From the cell containing the given text, extract its center point as (x, y) coordinate. 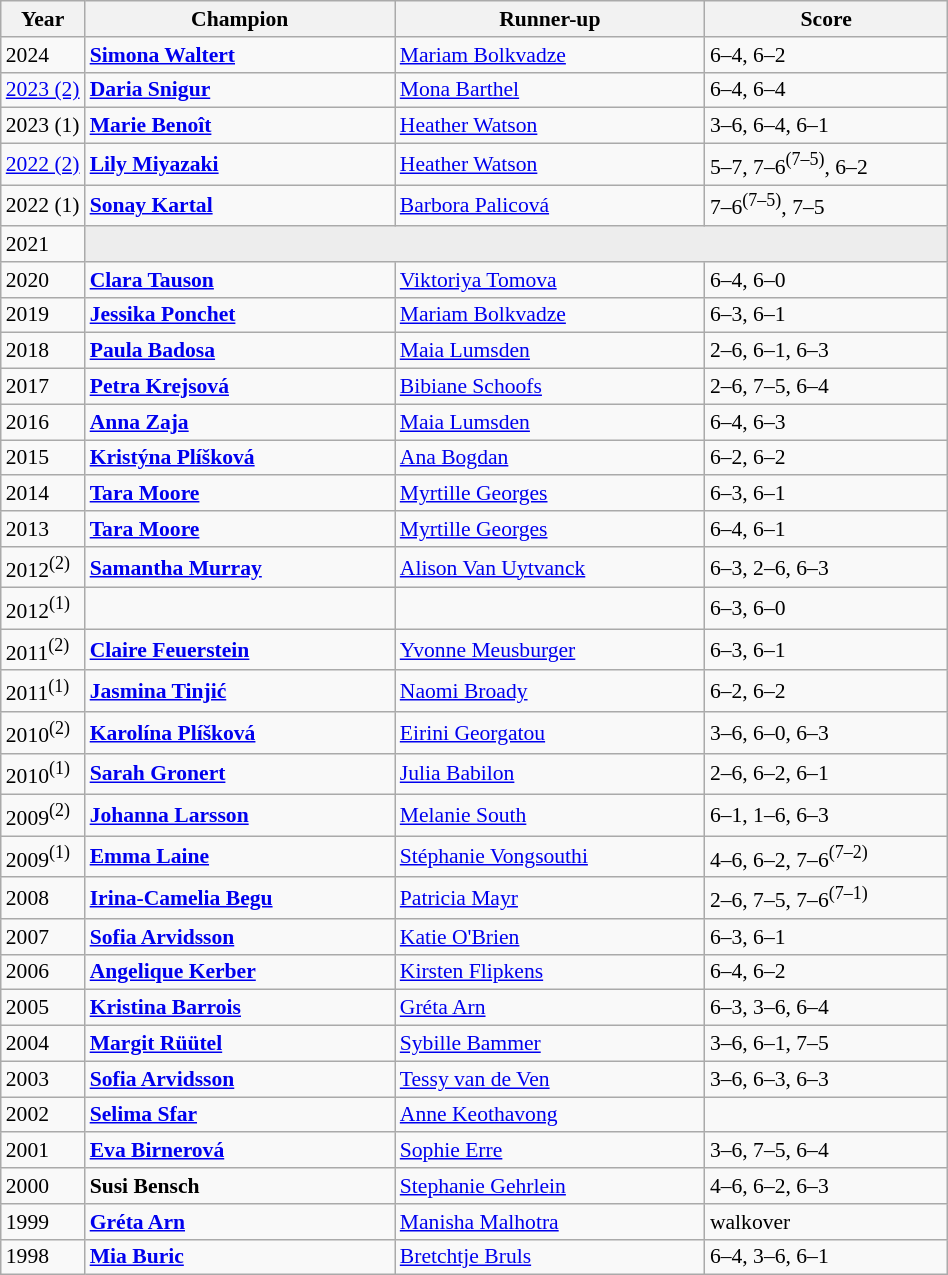
2–6, 6–1, 6–3 (826, 351)
2010(2) (43, 732)
Emma Laine (240, 856)
Samantha Murray (240, 568)
Jasmina Tinjić (240, 692)
Marie Benoît (240, 126)
2023 (2) (43, 90)
Julia Babilon (550, 774)
3–6, 6–3, 6–3 (826, 1079)
7–6(7–5), 7–5 (826, 206)
Jessika Ponchet (240, 316)
1998 (43, 1257)
Eva Birnerová (240, 1151)
Runner-up (550, 19)
Kirsten Flipkens (550, 972)
2002 (43, 1115)
6–4, 6–3 (826, 422)
Naomi Broady (550, 692)
2005 (43, 1008)
Kristina Barrois (240, 1008)
2001 (43, 1151)
Viktoriya Tomova (550, 280)
Kristýna Plíšková (240, 458)
Barbora Palicová (550, 206)
Clara Tauson (240, 280)
4–6, 6–2, 6–3 (826, 1186)
1999 (43, 1222)
2024 (43, 55)
2017 (43, 387)
2020 (43, 280)
walkover (826, 1222)
Alison Van Uytvanck (550, 568)
2000 (43, 1186)
2014 (43, 494)
Angelique Kerber (240, 972)
2022 (1) (43, 206)
Selima Sfar (240, 1115)
2004 (43, 1044)
2012(2) (43, 568)
Paula Badosa (240, 351)
Anna Zaja (240, 422)
Susi Bensch (240, 1186)
2011(2) (43, 650)
2–6, 6–2, 6–1 (826, 774)
Stephanie Gehrlein (550, 1186)
2009(2) (43, 816)
2021 (43, 244)
6–3, 3–6, 6–4 (826, 1008)
Patricia Mayr (550, 898)
Sybille Bammer (550, 1044)
Irina-Camelia Begu (240, 898)
Johanna Larsson (240, 816)
2019 (43, 316)
Sophie Erre (550, 1151)
2011(1) (43, 692)
2016 (43, 422)
6–4, 3–6, 6–1 (826, 1257)
2012(1) (43, 608)
2013 (43, 529)
Sarah Gronert (240, 774)
Bretchtje Bruls (550, 1257)
Mia Buric (240, 1257)
Sonay Kartal (240, 206)
2015 (43, 458)
Tessy van de Ven (550, 1079)
Margit Rüütel (240, 1044)
2023 (1) (43, 126)
6–3, 2–6, 6–3 (826, 568)
6–3, 6–0 (826, 608)
Daria Snigur (240, 90)
Claire Feuerstein (240, 650)
Karolína Plíšková (240, 732)
2009(1) (43, 856)
3–6, 6–4, 6–1 (826, 126)
Stéphanie Vongsouthi (550, 856)
2–6, 7–5, 6–4 (826, 387)
Bibiane Schoofs (550, 387)
6–4, 6–4 (826, 90)
Lily Miyazaki (240, 164)
Eirini Georgatou (550, 732)
Melanie South (550, 816)
2003 (43, 1079)
4–6, 6–2, 7–6(7–2) (826, 856)
6–1, 1–6, 6–3 (826, 816)
3–6, 6–1, 7–5 (826, 1044)
2022 (2) (43, 164)
Simona Waltert (240, 55)
2018 (43, 351)
Champion (240, 19)
2008 (43, 898)
2007 (43, 937)
Yvonne Meusburger (550, 650)
5–7, 7–6(7–5), 6–2 (826, 164)
2010(1) (43, 774)
3–6, 7–5, 6–4 (826, 1151)
Year (43, 19)
Mona Barthel (550, 90)
6–4, 6–0 (826, 280)
Katie O'Brien (550, 937)
Score (826, 19)
Anne Keothavong (550, 1115)
2–6, 7–5, 7–6(7–1) (826, 898)
Petra Krejsová (240, 387)
3–6, 6–0, 6–3 (826, 732)
Manisha Malhotra (550, 1222)
6–4, 6–1 (826, 529)
2006 (43, 972)
Ana Bogdan (550, 458)
